Capture the cell that displays the provided text and extract its [x, y] central coordinate. 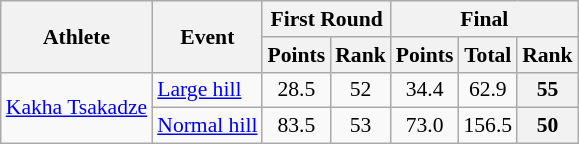
Event [207, 36]
62.9 [488, 90]
73.0 [425, 126]
Final [484, 19]
34.4 [425, 90]
28.5 [296, 90]
53 [360, 126]
156.5 [488, 126]
50 [548, 126]
First Round [326, 19]
52 [360, 90]
Large hill [207, 90]
Normal hill [207, 126]
83.5 [296, 126]
Total [488, 55]
Kakha Tsakadze [76, 108]
55 [548, 90]
Athlete [76, 36]
